For the text-containing cell, return its midpoint in [x, y] coordinate format. 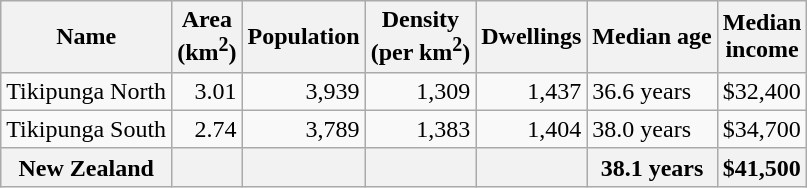
3,939 [304, 91]
Tikipunga North [86, 91]
Population [304, 37]
$34,700 [762, 129]
3.01 [207, 91]
Median age [652, 37]
36.6 years [652, 91]
38.1 years [652, 167]
Dwellings [532, 37]
38.0 years [652, 129]
3,789 [304, 129]
$41,500 [762, 167]
1,437 [532, 91]
1,383 [420, 129]
1,309 [420, 91]
Medianincome [762, 37]
1,404 [532, 129]
Area(km2) [207, 37]
2.74 [207, 129]
Density(per km2) [420, 37]
Tikipunga South [86, 129]
$32,400 [762, 91]
New Zealand [86, 167]
Name [86, 37]
